Extract the (X, Y) coordinate from the center of the cell holding the provided text.  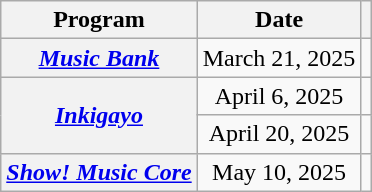
Inkigayo (99, 115)
April 20, 2025 (279, 134)
Date (279, 20)
March 21, 2025 (279, 58)
May 10, 2025 (279, 172)
Program (99, 20)
Show! Music Core (99, 172)
April 6, 2025 (279, 96)
Music Bank (99, 58)
